Find where the given text appears and provide that cell's center as [X, Y] coordinate. 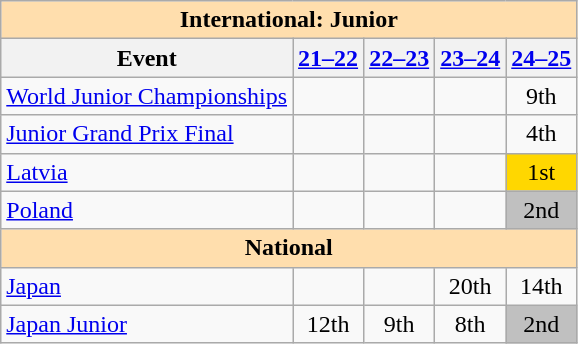
Junior Grand Prix Final [147, 134]
24–25 [542, 58]
World Junior Championships [147, 96]
8th [470, 324]
International: Junior [289, 20]
Latvia [147, 172]
Japan [147, 286]
23–24 [470, 58]
Japan Junior [147, 324]
22–23 [400, 58]
12th [328, 324]
1st [542, 172]
Event [147, 58]
14th [542, 286]
National [289, 248]
20th [470, 286]
4th [542, 134]
Poland [147, 210]
21–22 [328, 58]
